Locate the cell with the specified text and output its [x, y] center coordinate. 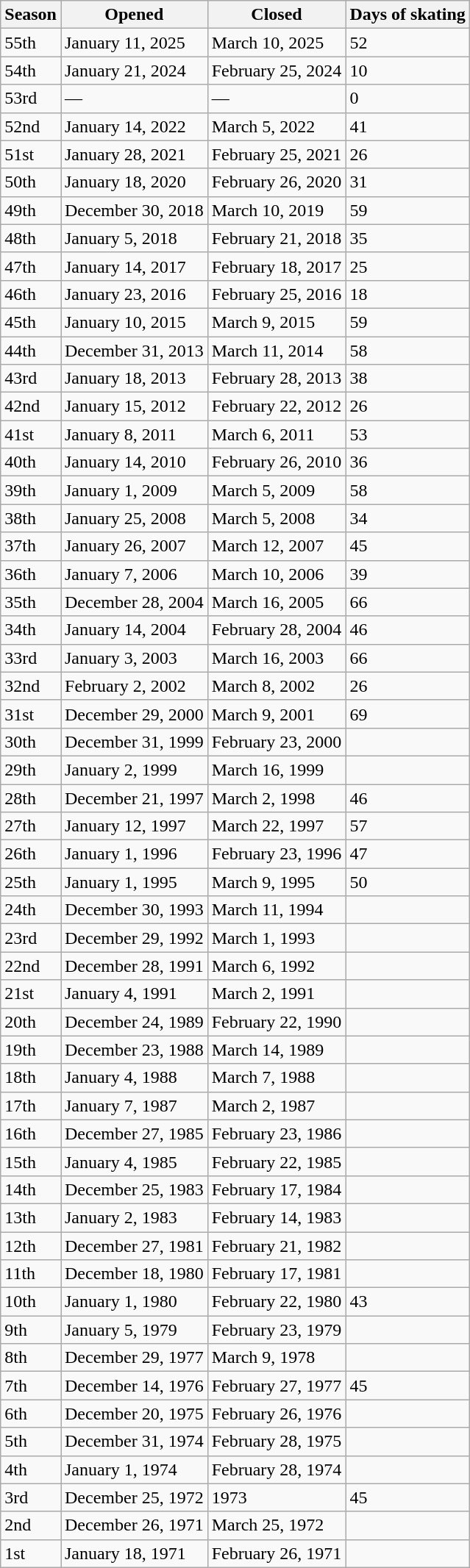
March 9, 1995 [277, 882]
January 8, 2011 [134, 434]
Season [31, 15]
March 2, 1987 [277, 1106]
25th [31, 882]
39th [31, 490]
47th [31, 266]
36th [31, 574]
February 22, 1990 [277, 1022]
February 27, 1977 [277, 1386]
44th [31, 351]
February 22, 1980 [277, 1302]
March 14, 1989 [277, 1050]
7th [31, 1386]
December 24, 1989 [134, 1022]
December 28, 1991 [134, 966]
30th [31, 742]
March 7, 1988 [277, 1078]
54th [31, 71]
January 28, 2021 [134, 154]
February 14, 1983 [277, 1217]
March 22, 1997 [277, 826]
February 26, 1971 [277, 1553]
January 21, 2024 [134, 71]
34th [31, 630]
40th [31, 462]
24th [31, 910]
January 4, 1988 [134, 1078]
January 2, 1999 [134, 770]
20th [31, 1022]
December 25, 1983 [134, 1189]
March 9, 2015 [277, 322]
February 23, 2000 [277, 742]
Opened [134, 15]
27th [31, 826]
69 [407, 714]
January 14, 2022 [134, 126]
December 29, 1977 [134, 1358]
February 23, 1996 [277, 854]
36 [407, 462]
January 26, 2007 [134, 546]
December 14, 1976 [134, 1386]
Closed [277, 15]
January 18, 2013 [134, 379]
0 [407, 99]
February 28, 2004 [277, 630]
18 [407, 294]
January 3, 2003 [134, 658]
January 4, 1991 [134, 994]
December 21, 1997 [134, 798]
37th [31, 546]
45th [31, 322]
December 23, 1988 [134, 1050]
3rd [31, 1497]
March 11, 1994 [277, 910]
9th [31, 1330]
February 26, 1976 [277, 1414]
January 25, 2008 [134, 518]
December 29, 2000 [134, 714]
31 [407, 182]
19th [31, 1050]
January 1, 1995 [134, 882]
17th [31, 1106]
35 [407, 238]
March 1, 1993 [277, 938]
December 18, 1980 [134, 1274]
December 20, 1975 [134, 1414]
February 28, 1974 [277, 1469]
March 5, 2009 [277, 490]
53rd [31, 99]
March 6, 1992 [277, 966]
33rd [31, 658]
March 12, 2007 [277, 546]
55th [31, 43]
February 23, 1979 [277, 1330]
28th [31, 798]
March 16, 2005 [277, 602]
February 26, 2020 [277, 182]
41 [407, 126]
March 5, 2022 [277, 126]
1st [31, 1553]
22nd [31, 966]
December 31, 1974 [134, 1442]
43 [407, 1302]
January 1, 1974 [134, 1469]
18th [31, 1078]
10 [407, 71]
December 31, 2013 [134, 351]
48th [31, 238]
January 1, 2009 [134, 490]
January 14, 2004 [134, 630]
53 [407, 434]
38 [407, 379]
March 9, 2001 [277, 714]
December 30, 2018 [134, 210]
February 26, 2010 [277, 462]
25 [407, 266]
December 30, 1993 [134, 910]
February 21, 2018 [277, 238]
March 5, 2008 [277, 518]
35th [31, 602]
March 2, 1991 [277, 994]
2nd [31, 1525]
January 10, 2015 [134, 322]
43rd [31, 379]
January 18, 1971 [134, 1553]
February 17, 1984 [277, 1189]
March 2, 1998 [277, 798]
January 15, 2012 [134, 407]
49th [31, 210]
February 22, 2012 [277, 407]
52nd [31, 126]
January 7, 2006 [134, 574]
February 23, 1986 [277, 1134]
February 22, 1985 [277, 1161]
January 7, 1987 [134, 1106]
51st [31, 154]
March 10, 2006 [277, 574]
12th [31, 1246]
14th [31, 1189]
March 25, 1972 [277, 1525]
March 11, 2014 [277, 351]
January 14, 2010 [134, 462]
December 26, 1971 [134, 1525]
January 23, 2016 [134, 294]
March 10, 2019 [277, 210]
February 2, 2002 [134, 686]
February 21, 1982 [277, 1246]
34 [407, 518]
December 25, 1972 [134, 1497]
31st [31, 714]
December 31, 1999 [134, 742]
1973 [277, 1497]
11th [31, 1274]
January 5, 1979 [134, 1330]
42nd [31, 407]
26th [31, 854]
January 14, 2017 [134, 266]
March 10, 2025 [277, 43]
50 [407, 882]
January 12, 1997 [134, 826]
32nd [31, 686]
January 4, 1985 [134, 1161]
February 25, 2024 [277, 71]
January 11, 2025 [134, 43]
December 29, 1992 [134, 938]
4th [31, 1469]
21st [31, 994]
38th [31, 518]
January 2, 1983 [134, 1217]
January 5, 2018 [134, 238]
8th [31, 1358]
46th [31, 294]
Days of skating [407, 15]
57 [407, 826]
29th [31, 770]
5th [31, 1442]
15th [31, 1161]
January 1, 1980 [134, 1302]
50th [31, 182]
February 17, 1981 [277, 1274]
13th [31, 1217]
23rd [31, 938]
February 28, 2013 [277, 379]
March 8, 2002 [277, 686]
March 16, 2003 [277, 658]
December 27, 1981 [134, 1246]
March 9, 1978 [277, 1358]
December 28, 2004 [134, 602]
10th [31, 1302]
February 25, 2021 [277, 154]
47 [407, 854]
February 25, 2016 [277, 294]
March 16, 1999 [277, 770]
16th [31, 1134]
6th [31, 1414]
January 18, 2020 [134, 182]
February 28, 1975 [277, 1442]
December 27, 1985 [134, 1134]
March 6, 2011 [277, 434]
February 18, 2017 [277, 266]
January 1, 1996 [134, 854]
52 [407, 43]
39 [407, 574]
41st [31, 434]
